Detect which cell encompasses the target text, then output its (x, y) center coordinate. 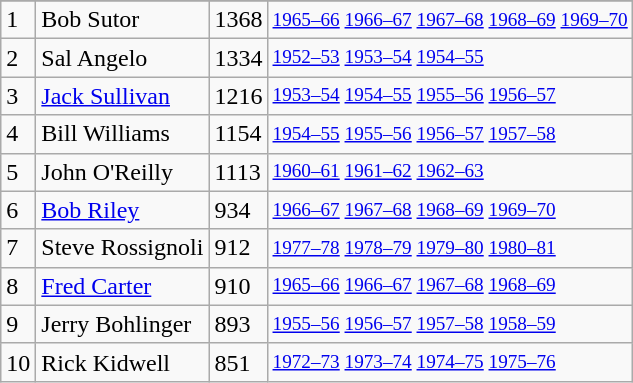
1972–73 1973–74 1974–75 1975–76 (450, 362)
7 (18, 248)
1952–53 1953–54 1954–55 (450, 58)
1954–55 1955–56 1956–57 1957–58 (450, 134)
9 (18, 324)
10 (18, 362)
912 (238, 248)
Bob Riley (122, 210)
1953–54 1954–55 1955–56 1956–57 (450, 96)
6 (18, 210)
8 (18, 286)
934 (238, 210)
1955–56 1956–57 1957–58 1958–59 (450, 324)
John O'Reilly (122, 172)
851 (238, 362)
Jack Sullivan (122, 96)
893 (238, 324)
Steve Rossignoli (122, 248)
1965–66 1966–67 1967–68 1968–69 1969–70 (450, 20)
1 (18, 20)
1154 (238, 134)
1966–67 1967–68 1968–69 1969–70 (450, 210)
Jerry Bohlinger (122, 324)
3 (18, 96)
1113 (238, 172)
4 (18, 134)
1960–61 1961–62 1962–63 (450, 172)
2 (18, 58)
1977–78 1978–79 1979–80 1980–81 (450, 248)
1965–66 1966–67 1967–68 1968–69 (450, 286)
Bob Sutor (122, 20)
1368 (238, 20)
Sal Angelo (122, 58)
Bill Williams (122, 134)
1216 (238, 96)
1334 (238, 58)
910 (238, 286)
Rick Kidwell (122, 362)
5 (18, 172)
Fred Carter (122, 286)
